Extract the [X, Y] coordinate from the center of the cell holding the provided text.  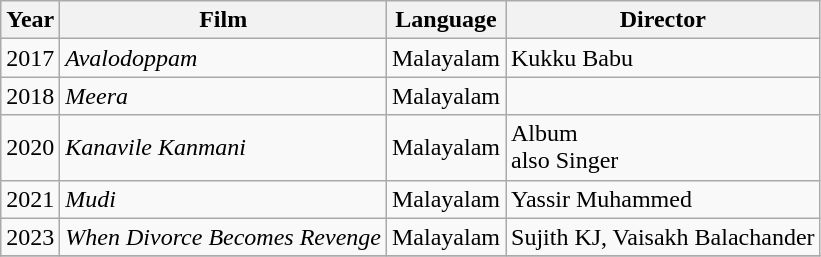
Film [224, 20]
2017 [30, 58]
Year [30, 20]
Director [664, 20]
2018 [30, 96]
Yassir Muhammed [664, 199]
Meera [224, 96]
When Divorce Becomes Revenge [224, 237]
2023 [30, 237]
Language [446, 20]
Mudi [224, 199]
Kukku Babu [664, 58]
2020 [30, 148]
Avalodoppam [224, 58]
Sujith KJ, Vaisakh Balachander [664, 237]
2021 [30, 199]
Kanavile Kanmani [224, 148]
Album also Singer [664, 148]
